Output the [X, Y] coordinate of the center of the cell containing the given text.  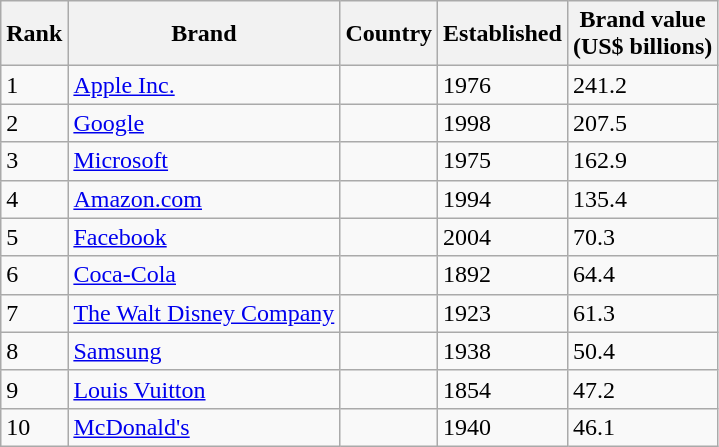
162.9 [642, 161]
9 [34, 389]
Brand [204, 34]
64.4 [642, 275]
1854 [503, 389]
Country [389, 34]
50.4 [642, 351]
135.4 [642, 199]
2 [34, 123]
Google [204, 123]
6 [34, 275]
8 [34, 351]
47.2 [642, 389]
Apple Inc. [204, 85]
1938 [503, 351]
1976 [503, 85]
7 [34, 313]
2004 [503, 237]
5 [34, 237]
1994 [503, 199]
241.2 [642, 85]
Rank [34, 34]
Samsung [204, 351]
207.5 [642, 123]
1923 [503, 313]
McDonald's [204, 427]
3 [34, 161]
Facebook [204, 237]
1940 [503, 427]
1 [34, 85]
1892 [503, 275]
Louis Vuitton [204, 389]
61.3 [642, 313]
Brand value(US$ billions) [642, 34]
1998 [503, 123]
Microsoft [204, 161]
10 [34, 427]
4 [34, 199]
The Walt Disney Company [204, 313]
1975 [503, 161]
70.3 [642, 237]
Established [503, 34]
Coca-Cola [204, 275]
46.1 [642, 427]
Amazon.com [204, 199]
